Locate the cell with the specified text and output its [x, y] center coordinate. 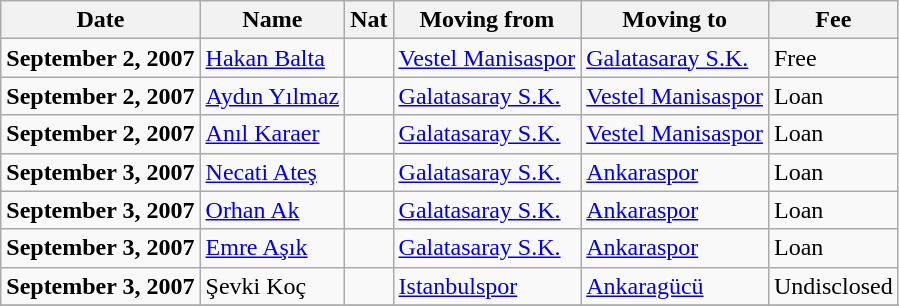
Nat [369, 20]
Name [272, 20]
Free [833, 58]
Hakan Balta [272, 58]
Date [100, 20]
Şevki Koç [272, 286]
Istanbulspor [487, 286]
Moving to [675, 20]
Undisclosed [833, 286]
Emre Aşık [272, 248]
Orhan Ak [272, 210]
Moving from [487, 20]
Anıl Karaer [272, 134]
Fee [833, 20]
Aydın Yılmaz [272, 96]
Ankaragücü [675, 286]
Necati Ateş [272, 172]
